From the cell containing the given text, extract its center point as [X, Y] coordinate. 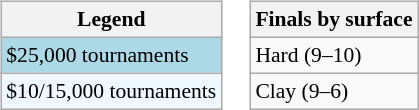
$10/15,000 tournaments [111, 91]
Clay (9–6) [334, 91]
Hard (9–10) [334, 55]
Finals by surface [334, 20]
Legend [111, 20]
$25,000 tournaments [111, 55]
